Scan for the cell matching the given text and deliver its (x, y) coordinate at center. 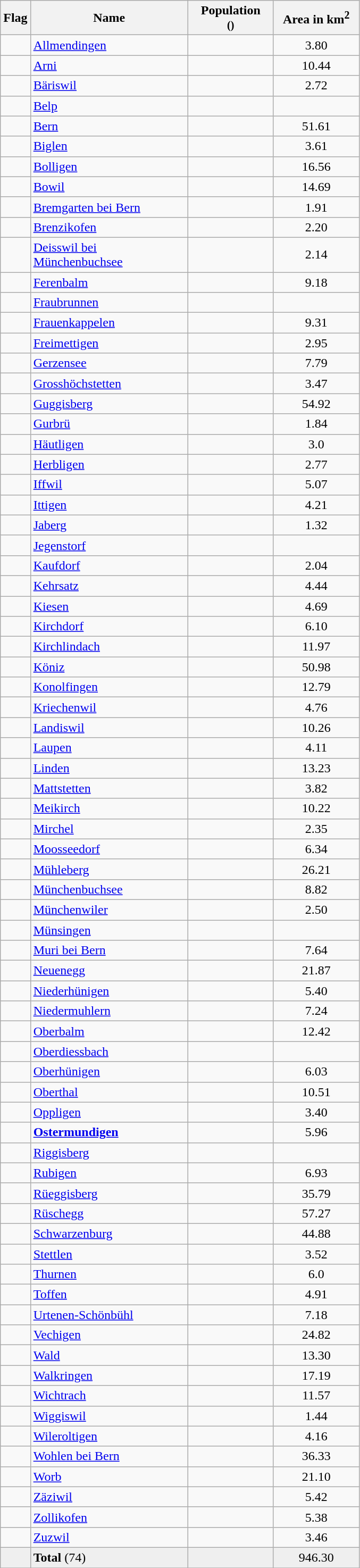
Häutligen (109, 444)
946.30 (316, 1557)
Urtenen-Schönbühl (109, 1315)
Muri bei Bern (109, 950)
2.77 (316, 464)
Wileroltigen (109, 1436)
Bremgarten bei Bern (109, 207)
Grosshöchstetten (109, 383)
Münsingen (109, 930)
Konolfingen (109, 687)
1.84 (316, 424)
Mattstetten (109, 788)
Wohlen bei Bern (109, 1456)
6.0 (316, 1274)
Münchenbuchsee (109, 889)
10.26 (316, 728)
9.18 (316, 282)
8.82 (316, 889)
36.33 (316, 1456)
Wald (109, 1355)
21.10 (316, 1477)
4.21 (316, 505)
Bäriswil (109, 86)
5.07 (316, 485)
12.42 (316, 1031)
Mirchel (109, 829)
Gerzensee (109, 363)
Meikirch (109, 808)
16.56 (316, 166)
3.40 (316, 1112)
Zollikofen (109, 1517)
4.69 (316, 606)
5.42 (316, 1497)
Ittigen (109, 505)
6.10 (316, 627)
Kirchdorf (109, 627)
Population() (231, 18)
Oberbalm (109, 1031)
3.47 (316, 383)
7.79 (316, 363)
3.46 (316, 1537)
Kirchlindach (109, 647)
Neuenegg (109, 971)
5.40 (316, 991)
Landiswil (109, 728)
Deisswil bei Münchenbuchsee (109, 254)
12.79 (316, 687)
Worb (109, 1477)
3.82 (316, 788)
Belp (109, 106)
51.61 (316, 126)
Biglen (109, 146)
11.97 (316, 647)
Jegenstorf (109, 545)
Schwarzenburg (109, 1233)
Total (74) (109, 1557)
6.34 (316, 849)
Wichtrach (109, 1396)
Gurbrü (109, 424)
2.14 (316, 254)
1.44 (316, 1416)
44.88 (316, 1233)
7.24 (316, 1011)
54.92 (316, 404)
10.51 (316, 1092)
1.32 (316, 525)
Zuzwil (109, 1537)
13.23 (316, 768)
Niederhünigen (109, 991)
Bern (109, 126)
Zäziwil (109, 1497)
Kehrsatz (109, 586)
7.18 (316, 1315)
Ferenbalm (109, 282)
Jaberg (109, 525)
5.38 (316, 1517)
Flag (15, 18)
Name (109, 18)
Moosseedorf (109, 849)
Kriechenwil (109, 707)
2.20 (316, 227)
6.03 (316, 1072)
Bowil (109, 187)
Linden (109, 768)
4.91 (316, 1295)
2.72 (316, 86)
4.44 (316, 586)
4.11 (316, 748)
Fraubrunnen (109, 303)
Oppligen (109, 1112)
Thurnen (109, 1274)
4.16 (316, 1436)
17.19 (316, 1375)
Rüschegg (109, 1213)
Rüeggisberg (109, 1193)
35.79 (316, 1193)
Vechigen (109, 1335)
9.31 (316, 323)
7.64 (316, 950)
Köniz (109, 667)
Allmendingen (109, 45)
21.87 (316, 971)
57.27 (316, 1213)
2.95 (316, 343)
1.91 (316, 207)
3.61 (316, 146)
3.0 (316, 444)
10.44 (316, 65)
2.50 (316, 910)
14.69 (316, 187)
Mühleberg (109, 869)
Toffen (109, 1295)
6.93 (316, 1173)
Niedermuhlern (109, 1011)
Oberthal (109, 1092)
Oberhünigen (109, 1072)
Riggisberg (109, 1153)
50.98 (316, 667)
Wiggiswil (109, 1416)
Rubigen (109, 1173)
Brenzikofen (109, 227)
Iffwil (109, 485)
Area in km2 (316, 18)
Oberdiessbach (109, 1052)
Ostermundigen (109, 1132)
Bolligen (109, 166)
3.52 (316, 1254)
5.96 (316, 1132)
24.82 (316, 1335)
Guggisberg (109, 404)
Münchenwiler (109, 910)
Kiesen (109, 606)
Arni (109, 65)
4.76 (316, 707)
10.22 (316, 808)
13.30 (316, 1355)
11.57 (316, 1396)
Herbligen (109, 464)
26.21 (316, 869)
Frauenkappelen (109, 323)
Stettlen (109, 1254)
2.35 (316, 829)
Freimettigen (109, 343)
3.80 (316, 45)
Walkringen (109, 1375)
Kaufdorf (109, 565)
Laupen (109, 748)
2.04 (316, 565)
